Return [x, y] of the center of cell containing provided text 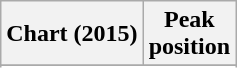
Chart (2015) [72, 34]
Peakposition [189, 34]
